Detect which cell encompasses the target text, then output its (x, y) center coordinate. 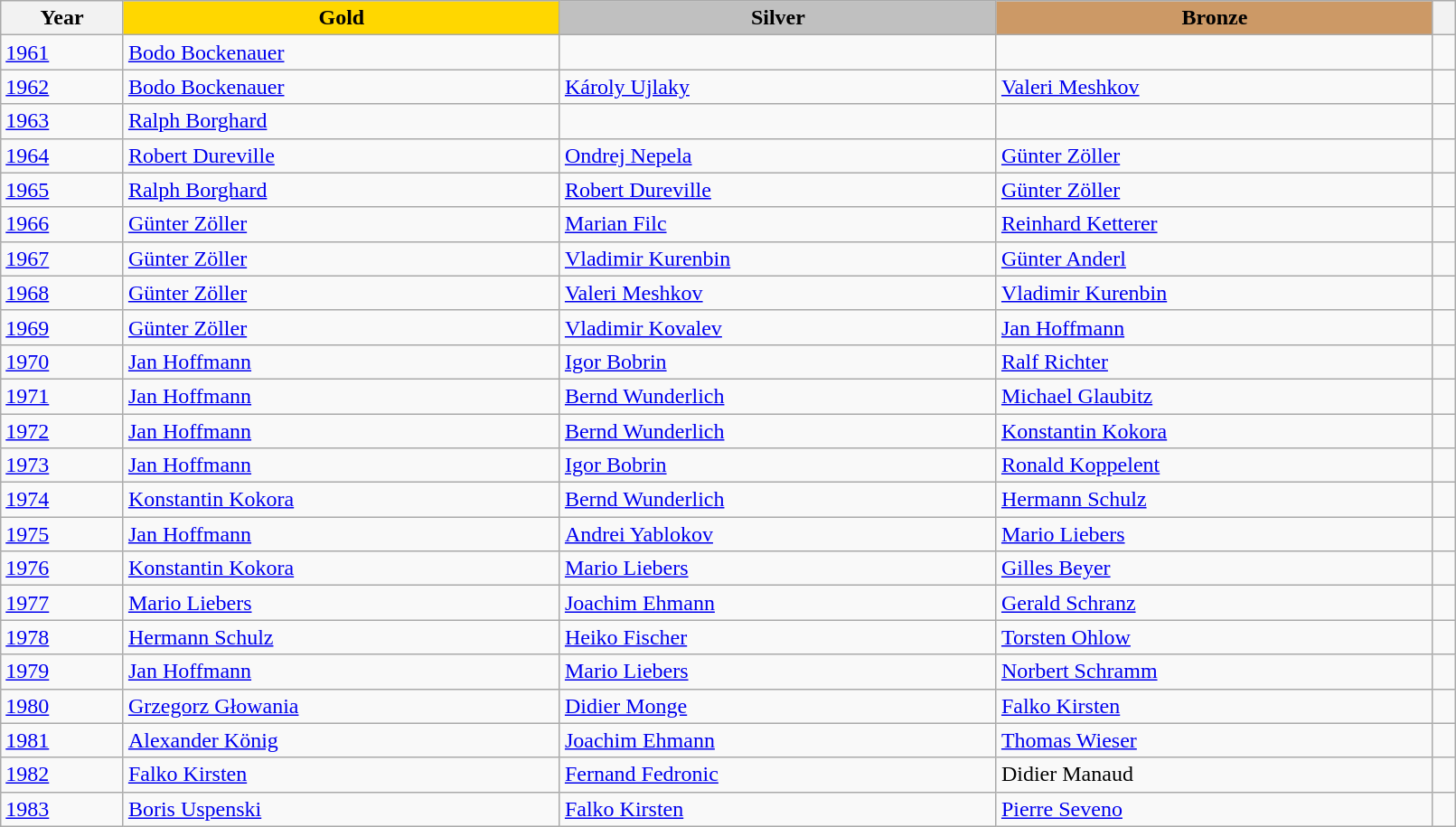
1965 (62, 190)
1980 (62, 706)
Grzegorz Głowania (342, 706)
1981 (62, 740)
1968 (62, 293)
Bronze (1215, 18)
1972 (62, 431)
Norbert Schramm (1215, 672)
Year (62, 18)
Günter Anderl (1215, 258)
Reinhard Ketterer (1215, 224)
Torsten Ohlow (1215, 637)
Boris Uspenski (342, 809)
Didier Manaud (1215, 775)
1975 (62, 534)
Vladimir Kovalev (777, 327)
1966 (62, 224)
1961 (62, 52)
Fernand Fedronic (777, 775)
Heiko Fischer (777, 637)
Ronald Koppelent (1215, 465)
Károly Ujlaky (777, 87)
1970 (62, 362)
1963 (62, 121)
Marian Filc (777, 224)
Gerald Schranz (1215, 603)
1973 (62, 465)
Silver (777, 18)
Thomas Wieser (1215, 740)
Pierre Seveno (1215, 809)
1983 (62, 809)
1982 (62, 775)
Didier Monge (777, 706)
1979 (62, 672)
1977 (62, 603)
1978 (62, 637)
1976 (62, 569)
1967 (62, 258)
Andrei Yablokov (777, 534)
1969 (62, 327)
Ondrej Nepela (777, 155)
1964 (62, 155)
Ralf Richter (1215, 362)
Gold (342, 18)
Michael Glaubitz (1215, 396)
1962 (62, 87)
1971 (62, 396)
Gilles Beyer (1215, 569)
1974 (62, 500)
Alexander König (342, 740)
